Locate the cell with the specified text and output its (x, y) center coordinate. 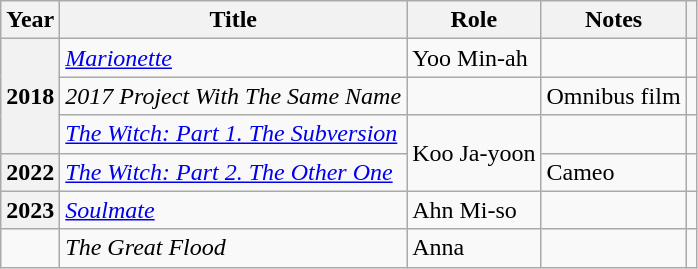
2018 (30, 96)
The Witch: Part 2. The Other One (234, 172)
Ahn Mi-so (474, 210)
2017 Project With The Same Name (234, 96)
2022 (30, 172)
Anna (474, 248)
The Witch: Part 1. The Subversion (234, 134)
Soulmate (234, 210)
2023 (30, 210)
Title (234, 20)
Yoo Min-ah (474, 58)
Omnibus film (614, 96)
Koo Ja-yoon (474, 153)
The Great Flood (234, 248)
Notes (614, 20)
Marionette (234, 58)
Year (30, 20)
Role (474, 20)
Cameo (614, 172)
